Return the [x, y] coordinate for the center point of the cell that contains the specified text.  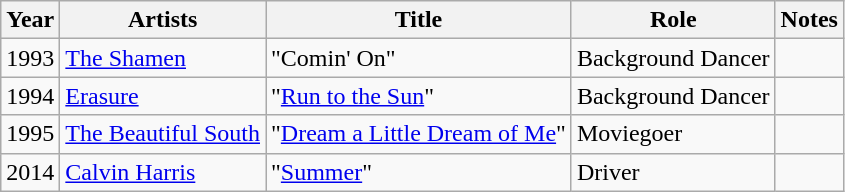
Year [30, 20]
1994 [30, 96]
Role [673, 20]
"Comin' On" [419, 58]
Calvin Harris [163, 172]
Erasure [163, 96]
Title [419, 20]
1995 [30, 134]
"Run to the Sun" [419, 96]
Driver [673, 172]
Artists [163, 20]
The Beautiful South [163, 134]
The Shamen [163, 58]
Moviegoer [673, 134]
1993 [30, 58]
"Dream a Little Dream of Me" [419, 134]
"Summer" [419, 172]
Notes [809, 20]
2014 [30, 172]
